Identify which cell holds the provided text, then report its [X, Y] central coordinate. 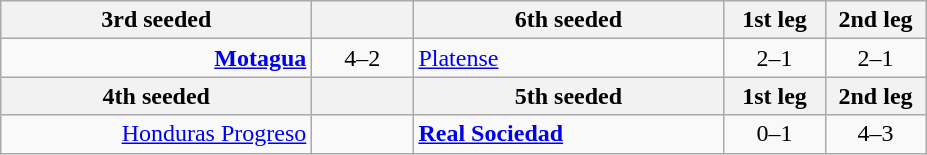
4th seeded [156, 96]
4–2 [362, 58]
4–3 [876, 134]
0–1 [774, 134]
3rd seeded [156, 20]
Motagua [156, 58]
5th seeded [568, 96]
Honduras Progreso [156, 134]
Platense [568, 58]
6th seeded [568, 20]
Real Sociedad [568, 134]
